For the text-containing cell, return its midpoint in (x, y) coordinate format. 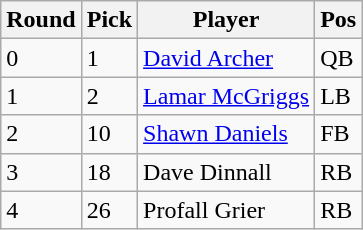
LB (338, 96)
Profall Grier (226, 210)
10 (109, 134)
Shawn Daniels (226, 134)
FB (338, 134)
3 (41, 172)
26 (109, 210)
QB (338, 58)
Pick (109, 20)
18 (109, 172)
Lamar McGriggs (226, 96)
Dave Dinnall (226, 172)
Pos (338, 20)
0 (41, 58)
David Archer (226, 58)
Round (41, 20)
Player (226, 20)
4 (41, 210)
